Provide the [x, y] coordinate of the cell's center where the given text is located.  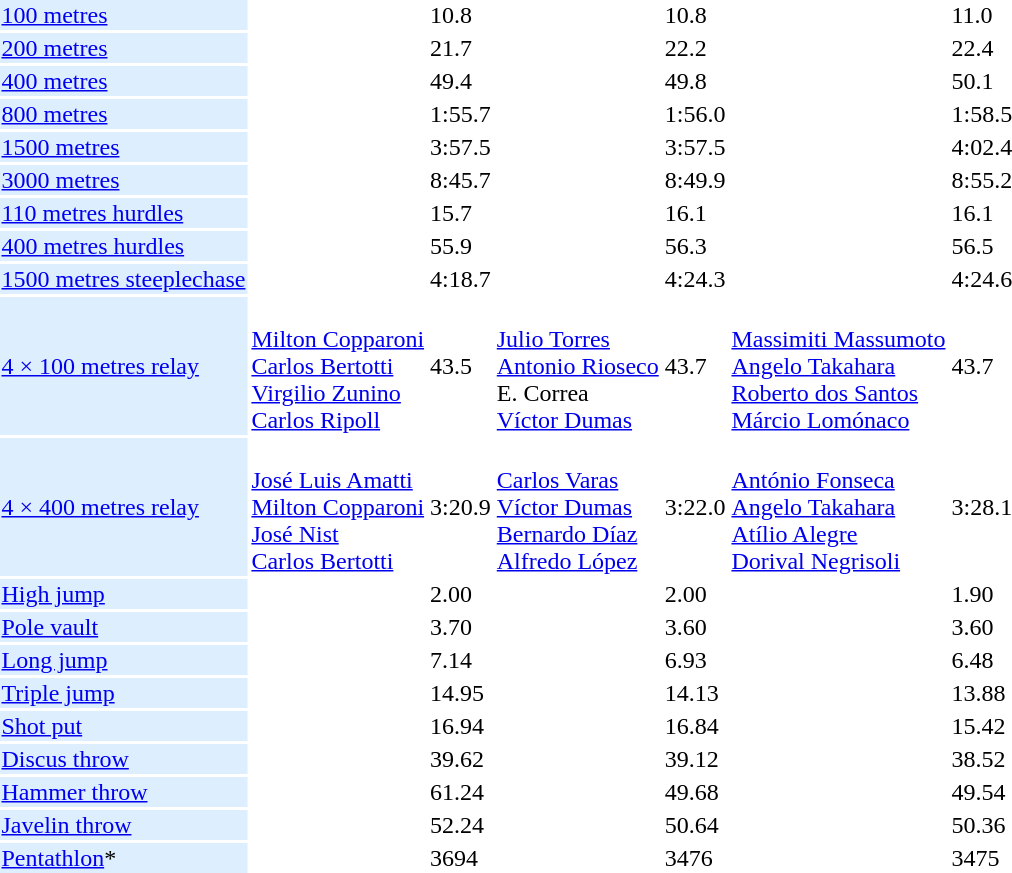
52.24 [461, 825]
3:22.0 [695, 507]
16.84 [695, 726]
3.70 [461, 627]
49.4 [461, 81]
Julio TorresAntonio RiosecoE. CorreaVíctor Dumas [578, 366]
49.68 [695, 792]
49.8 [695, 81]
António FonsecaAngelo TakaharaAtílio AlegreDorival Negrisoli [838, 507]
Triple jump [124, 693]
110 metres hurdles [124, 213]
55.9 [461, 246]
43.7 [695, 366]
56.3 [695, 246]
3694 [461, 858]
Pole vault [124, 627]
400 metres hurdles [124, 246]
4:24.3 [695, 279]
3476 [695, 858]
Hammer throw [124, 792]
8:45.7 [461, 180]
4:18.7 [461, 279]
4 × 100 metres relay [124, 366]
1:55.7 [461, 114]
Milton CopparoniCarlos BertottiVirgilio ZuninoCarlos Ripoll [338, 366]
39.62 [461, 759]
21.7 [461, 48]
16.1 [695, 213]
3000 metres [124, 180]
1:56.0 [695, 114]
50.64 [695, 825]
3:20.9 [461, 507]
15.7 [461, 213]
43.5 [461, 366]
Javelin throw [124, 825]
High jump [124, 594]
1500 metres [124, 147]
14.13 [695, 693]
3.60 [695, 627]
Discus throw [124, 759]
4 × 400 metres relay [124, 507]
61.24 [461, 792]
200 metres [124, 48]
39.12 [695, 759]
1500 metres steeplechase [124, 279]
16.94 [461, 726]
Pentathlon* [124, 858]
José Luis AmattiMilton CopparoniJosé NistCarlos Bertotti [338, 507]
800 metres [124, 114]
400 metres [124, 81]
Shot put [124, 726]
6.93 [695, 660]
100 metres [124, 15]
8:49.9 [695, 180]
22.2 [695, 48]
Massimiti MassumotoAngelo TakaharaRoberto dos SantosMárcio Lomónaco [838, 366]
Long jump [124, 660]
7.14 [461, 660]
14.95 [461, 693]
Carlos VarasVíctor DumasBernardo DíazAlfredo López [578, 507]
